Output the [X, Y] coordinate of the center of the cell containing the given text.  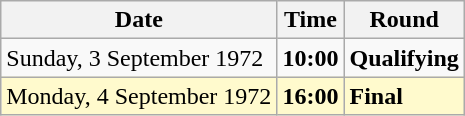
Final [404, 96]
10:00 [310, 58]
Time [310, 20]
Round [404, 20]
Date [139, 20]
Qualifying [404, 58]
Sunday, 3 September 1972 [139, 58]
Monday, 4 September 1972 [139, 96]
16:00 [310, 96]
